Determine the (x, y) coordinate at the center of the cell enclosing the given text.  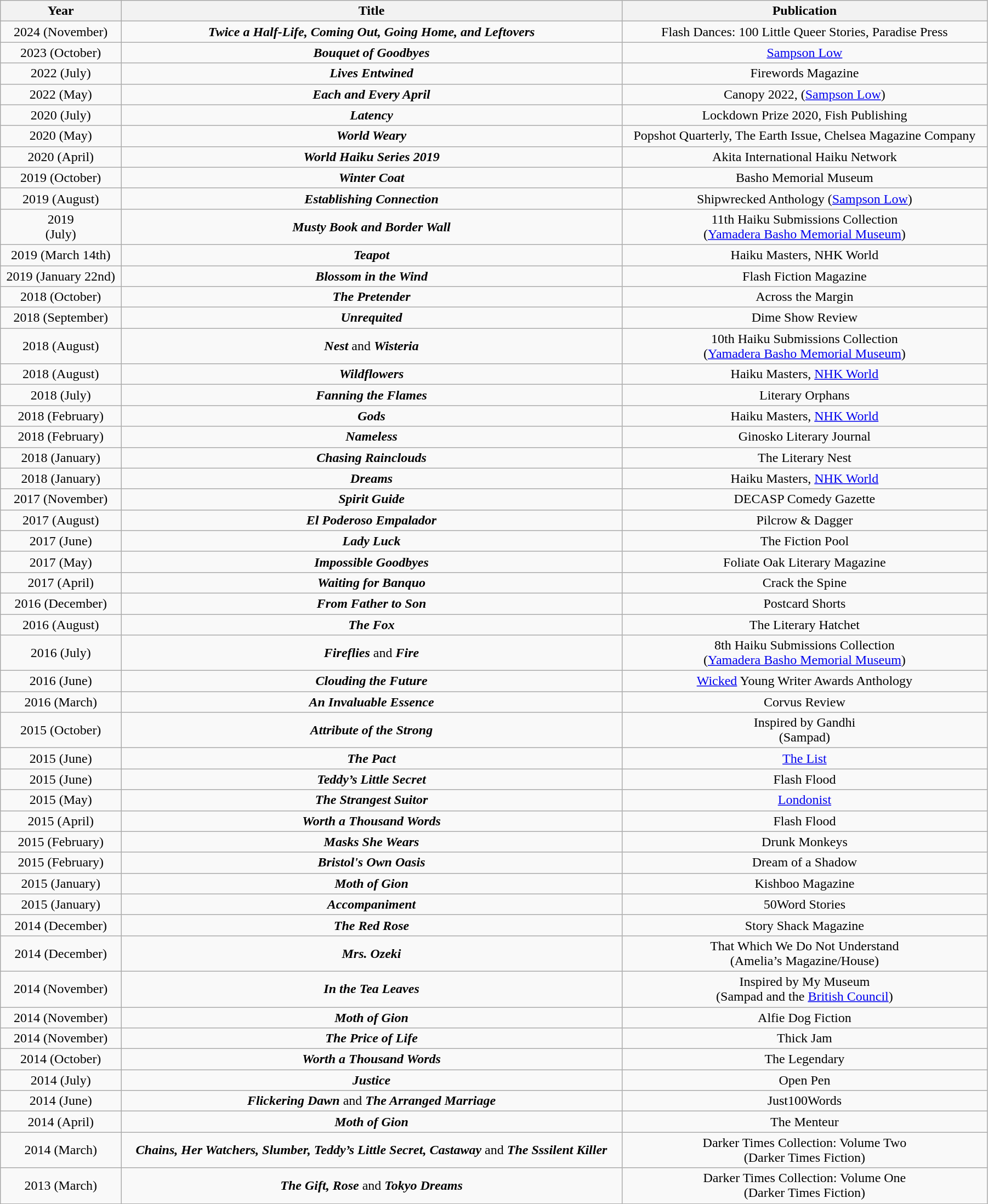
The Fox (372, 624)
2014 (April) (61, 1122)
Just100Words (804, 1101)
Wicked Young Writer Awards Anthology (804, 681)
Foliate Oak Literary Magazine (804, 562)
2017 (April) (61, 583)
The Strangest Suitor (372, 800)
Lives Entwined (372, 73)
2020 (May) (61, 136)
World Weary (372, 136)
DECASP Comedy Gazette (804, 499)
Chasing Rainclouds (372, 458)
Dime Show Review (804, 318)
Accompaniment (372, 904)
2018 (October) (61, 297)
The Red Rose (372, 925)
11th Haiku Submissions Collection(Yamadera Basho Memorial Museum) (804, 227)
2016 (December) (61, 603)
Drunk Monkeys (804, 842)
Justice (372, 1080)
Postcard Shorts (804, 603)
Thick Jam (804, 1038)
The Legendary (804, 1059)
Year (61, 11)
Kishboo Magazine (804, 883)
2014 (July) (61, 1080)
The Price of Life (372, 1038)
Nameless (372, 437)
2019(July) (61, 227)
Impossible Goodbyes (372, 562)
Shipwrecked Anthology (Sampson Low) (804, 198)
2016 (June) (61, 681)
50Word Stories (804, 904)
2017 (August) (61, 520)
World Haiku Series 2019 (372, 157)
Attribute of the Strong (372, 730)
2019 (October) (61, 178)
Establishing Connection (372, 198)
2019 (March 14th) (61, 255)
2013 (March) (61, 1186)
Bristol's Own Oasis (372, 863)
Flickering Dawn and The Arranged Marriage (372, 1101)
That Which We Do Not Understand(Amelia’s Magazine/House) (804, 954)
The Literary Hatchet (804, 624)
From Father to Son (372, 603)
Twice a Half-Life, Coming Out, Going Home, and Leftovers (372, 32)
El Poderoso Empalador (372, 520)
2014 (October) (61, 1059)
2017 (May) (61, 562)
The Fiction Pool (804, 541)
2019 (August) (61, 198)
2015 (April) (61, 821)
2014 (March) (61, 1150)
Darker Times Collection: Volume One(Darker Times Fiction) (804, 1186)
2020 (July) (61, 115)
10th Haiku Submissions Collection(Yamadera Basho Memorial Museum) (804, 346)
Dreams (372, 478)
2019 (January 22nd) (61, 276)
Wildflowers (372, 374)
Fanning the Flames (372, 395)
Popshot Quarterly, The Earth Issue, Chelsea Magazine Company (804, 136)
2018 (September) (61, 318)
Basho Memorial Museum (804, 178)
Unrequited (372, 318)
Lady Luck (372, 541)
Latency (372, 115)
Story Shack Magazine (804, 925)
Publication (804, 11)
Waiting for Banquo (372, 583)
Akita International Haiku Network (804, 157)
2020 (April) (61, 157)
Fireflies and Fire (372, 653)
2018 (July) (61, 395)
Alfie Dog Fiction (804, 1018)
Spirit Guide (372, 499)
Blossom in the Wind (372, 276)
An Invaluable Essence (372, 702)
Dream of a Shadow (804, 863)
Pilcrow & Dagger (804, 520)
Sampson Low (804, 53)
Masks She Wears (372, 842)
Winter Coat (372, 178)
The Gift, Rose and Tokyo Dreams (372, 1186)
In the Tea Leaves (372, 989)
Teddy’s Little Secret (372, 779)
2016 (August) (61, 624)
Clouding the Future (372, 681)
Corvus Review (804, 702)
8th Haiku Submissions Collection(Yamadera Basho Memorial Museum) (804, 653)
Teapot (372, 255)
The Literary Nest (804, 458)
Gods (372, 416)
Inspired by Gandhi(Sampad) (804, 730)
2016 (July) (61, 653)
Canopy 2022, (Sampson Low) (804, 94)
Flash Dances: 100 Little Queer Stories, Paradise Press (804, 32)
2016 (March) (61, 702)
The Menteur (804, 1122)
Chains, Her Watchers, Slumber, Teddy’s Little Secret, Castaway and The Sssilent Killer (372, 1150)
Mrs. Ozeki (372, 954)
Each and Every April (372, 94)
2024 (November) (61, 32)
Open Pen (804, 1080)
Title (372, 11)
2014 (June) (61, 1101)
2023 (October) (61, 53)
Literary Orphans (804, 395)
2015 (October) (61, 730)
2017 (November) (61, 499)
Flash Fiction Magazine (804, 276)
The List (804, 758)
2022 (July) (61, 73)
Crack the Spine (804, 583)
Londonist (804, 800)
2017 (June) (61, 541)
Across the Margin (804, 297)
Bouquet of Goodbyes (372, 53)
Nest and Wisteria (372, 346)
Darker Times Collection: Volume Two(Darker Times Fiction) (804, 1150)
Lockdown Prize 2020, Fish Publishing (804, 115)
Firewords Magazine (804, 73)
2015 (May) (61, 800)
The Pretender (372, 297)
2022 (May) (61, 94)
Inspired by My Museum(Sampad and the British Council) (804, 989)
Ginosko Literary Journal (804, 437)
The Pact (372, 758)
Musty Book and Border Wall (372, 227)
